Locate the cell with the specified text and output its (x, y) center coordinate. 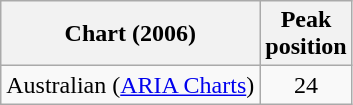
Australian (ARIA Charts) (130, 85)
24 (306, 85)
Peakposition (306, 34)
Chart (2006) (130, 34)
